For the text-containing cell, return its midpoint in [X, Y] coordinate format. 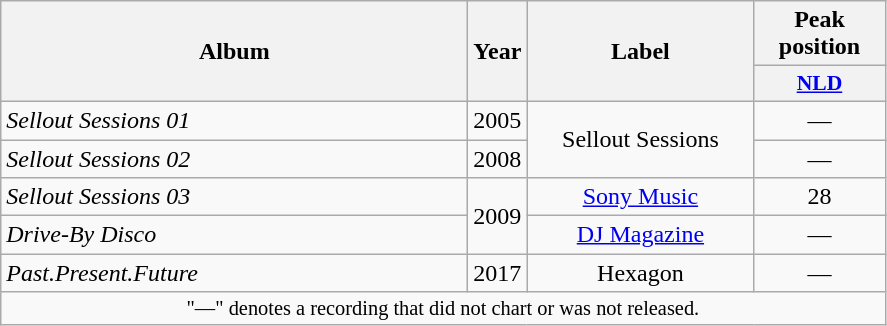
Sellout Sessions 03 [234, 197]
28 [820, 197]
Label [640, 52]
DJ Magazine [640, 235]
Peak position [820, 34]
Past.Present.Future [234, 273]
NLD [820, 84]
Drive-By Disco [234, 235]
"—" denotes a recording that did not chart or was not released. [443, 309]
Year [498, 52]
2005 [498, 120]
Sellout Sessions 01 [234, 120]
2009 [498, 216]
Sellout Sessions [640, 139]
Sellout Sessions 02 [234, 159]
Sony Music [640, 197]
2017 [498, 273]
Album [234, 52]
2008 [498, 159]
Hexagon [640, 273]
